Capture the cell that displays the provided text and extract its (X, Y) central coordinate. 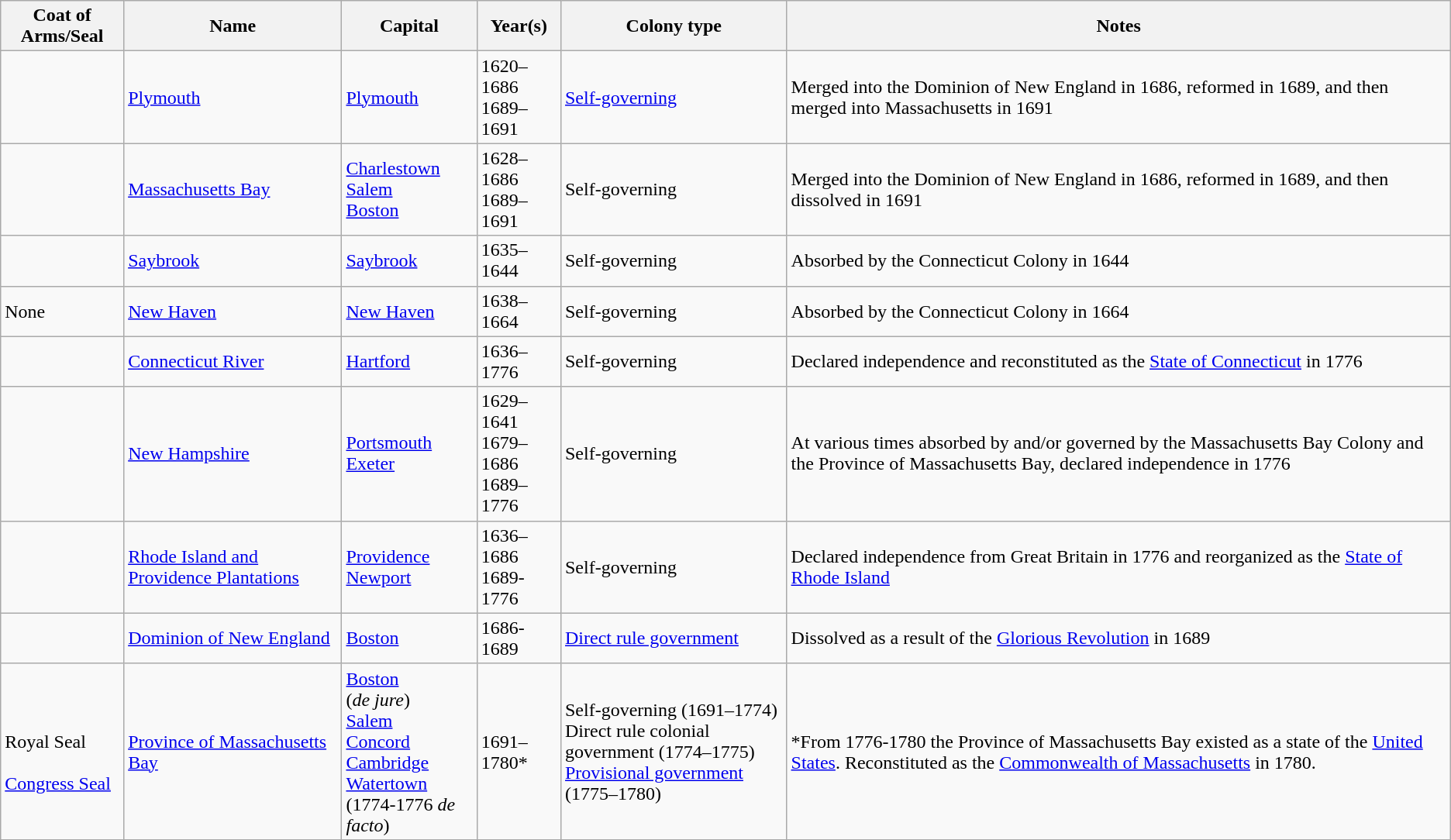
Boston(de jure)SalemConcordCambridgeWatertown(1774-1776 de facto) (409, 752)
Self-governing (1691–1774)Direct rule colonial government (1774–1775)Provisional government (1775–1780) (674, 752)
Province of Massachusetts Bay (233, 752)
1628–16861689–1691 (519, 189)
Declared independence and reconstituted as the State of Connecticut in 1776 (1118, 361)
Declared independence from Great Britain in 1776 and reorganized as the State of Rhode Island (1118, 567)
1691–1780* (519, 752)
1638–1664 (519, 312)
Name (233, 26)
Capital (409, 26)
Colony type (674, 26)
ProvidenceNewport (409, 567)
At various times absorbed by and/or governed by the Massachusetts Bay Colony and the Province of Massachusetts Bay, declared independence in 1776 (1118, 454)
Dissolved as a result of the Glorious Revolution in 1689 (1118, 639)
Merged into the Dominion of New England in 1686, reformed in 1689, and then merged into Massachusetts in 1691 (1118, 98)
CharlestownSalemBoston (409, 189)
Massachusetts Bay (233, 189)
Merged into the Dominion of New England in 1686, reformed in 1689, and then dissolved in 1691 (1118, 189)
1686-1689 (519, 639)
None (62, 312)
Absorbed by the Connecticut Colony in 1644 (1118, 260)
Hartford (409, 361)
Notes (1118, 26)
Rhode Island and Providence Plantations (233, 567)
Year(s) (519, 26)
Boston (409, 639)
New Hampshire (233, 454)
Coat of Arms/Seal (62, 26)
PortsmouthExeter (409, 454)
1620–16861689–1691 (519, 98)
1636–16861689-1776 (519, 567)
Absorbed by the Connecticut Colony in 1664 (1118, 312)
1635–1644 (519, 260)
1629–16411679–16861689–1776 (519, 454)
Royal SealCongress Seal (62, 752)
Connecticut River (233, 361)
Direct rule government (674, 639)
1636–1776 (519, 361)
Dominion of New England (233, 639)
